Capture the cell that displays the provided text and extract its [x, y] central coordinate. 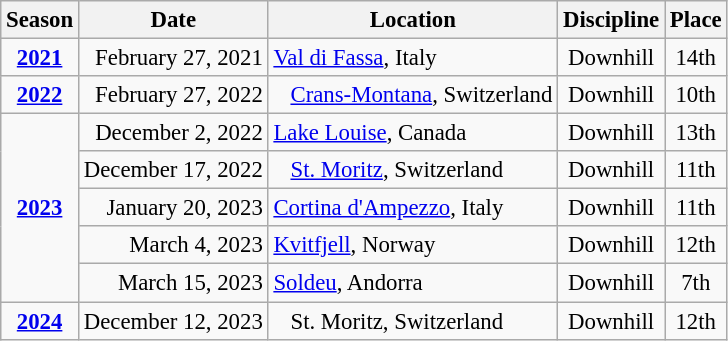
March 15, 2023 [173, 283]
2022 [40, 95]
Crans-Montana, Switzerland [413, 95]
2023 [40, 208]
Location [413, 20]
December 17, 2022 [173, 170]
December 2, 2022 [173, 133]
13th [695, 133]
Season [40, 20]
2021 [40, 58]
Discipline [612, 20]
Kvitfjell, Norway [413, 245]
Val di Fassa, Italy [413, 58]
Date [173, 20]
Soldeu, Andorra [413, 283]
December 12, 2023 [173, 321]
Cortina d'Ampezzo, Italy [413, 208]
7th [695, 283]
14th [695, 58]
Lake Louise, Canada [413, 133]
January 20, 2023 [173, 208]
2024 [40, 321]
February 27, 2022 [173, 95]
Place [695, 20]
March 4, 2023 [173, 245]
10th [695, 95]
February 27, 2021 [173, 58]
